Extract the [X, Y] coordinate from the center of the cell holding the provided text.  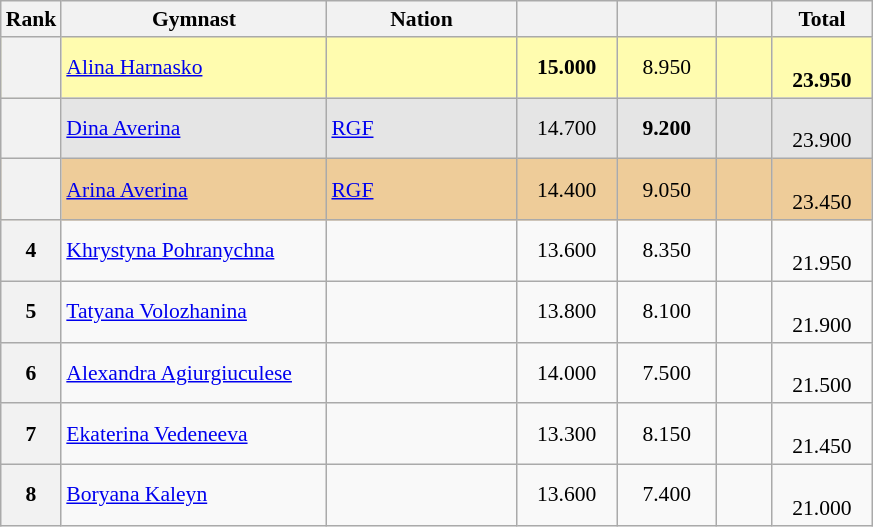
23.900 [822, 128]
5 [32, 312]
21.000 [822, 496]
15.000 [567, 68]
Khrystyna Pohranychna [194, 250]
Ekaterina Vedeneeva [194, 434]
13.800 [567, 312]
Tatyana Volozhanina [194, 312]
Dina Averina [194, 128]
Rank [32, 19]
21.950 [822, 250]
8.950 [667, 68]
8 [32, 496]
21.450 [822, 434]
Alina Harnasko [194, 68]
7 [32, 434]
6 [32, 372]
14.700 [567, 128]
21.500 [822, 372]
7.400 [667, 496]
9.200 [667, 128]
Boryana Kaleyn [194, 496]
9.050 [667, 190]
14.400 [567, 190]
23.950 [822, 68]
8.100 [667, 312]
Total [822, 19]
Arina Averina [194, 190]
Gymnast [194, 19]
Nation [421, 19]
14.000 [567, 372]
7.500 [667, 372]
13.300 [567, 434]
21.900 [822, 312]
Alexandra Agiurgiuculese [194, 372]
8.350 [667, 250]
8.150 [667, 434]
4 [32, 250]
23.450 [822, 190]
